Find where the given text appears and provide that cell's center as [x, y] coordinate. 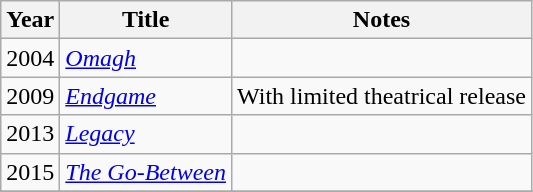
Endgame [146, 96]
Notes [381, 20]
2009 [30, 96]
The Go-Between [146, 172]
Omagh [146, 58]
Legacy [146, 134]
2013 [30, 134]
Title [146, 20]
2004 [30, 58]
With limited theatrical release [381, 96]
Year [30, 20]
2015 [30, 172]
